Identify which cell holds the provided text, then report its [X, Y] central coordinate. 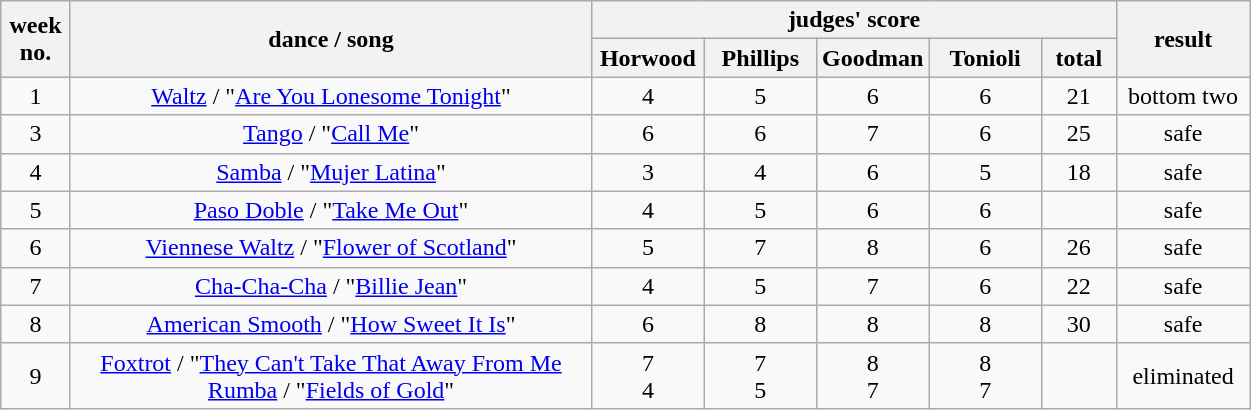
Horwood [648, 58]
1 [36, 96]
result [1183, 39]
Goodman [873, 58]
22 [1078, 286]
weekno. [36, 39]
Foxtrot / "They Can't Take That Away From MeRumba / "Fields of Gold" [330, 376]
30 [1078, 324]
eliminated [1183, 376]
75 [760, 376]
Tango / "Call Me" [330, 134]
Cha-Cha-Cha / "Billie Jean" [330, 286]
Viennese Waltz / "Flower of Scotland" [330, 248]
total [1078, 58]
Samba / "Mujer Latina" [330, 172]
Phillips [760, 58]
26 [1078, 248]
American Smooth / "How Sweet It Is" [330, 324]
9 [36, 376]
judges' score [854, 20]
bottom two [1183, 96]
18 [1078, 172]
dance / song [330, 39]
25 [1078, 134]
74 [648, 376]
Waltz / "Are You Lonesome Tonight" [330, 96]
21 [1078, 96]
Tonioli [985, 58]
Paso Doble / "Take Me Out" [330, 210]
